Output the (x, y) coordinate of the center of the cell containing the given text.  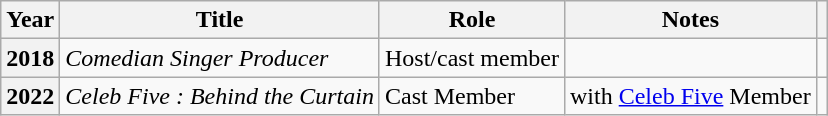
Celeb Five : Behind the Curtain (220, 96)
Cast Member (472, 96)
Host/cast member (472, 58)
2022 (30, 96)
Comedian Singer Producer (220, 58)
Role (472, 20)
2018 (30, 58)
Title (220, 20)
Notes (690, 20)
Year (30, 20)
with Celeb Five Member (690, 96)
